Capture the cell that displays the provided text and extract its (X, Y) central coordinate. 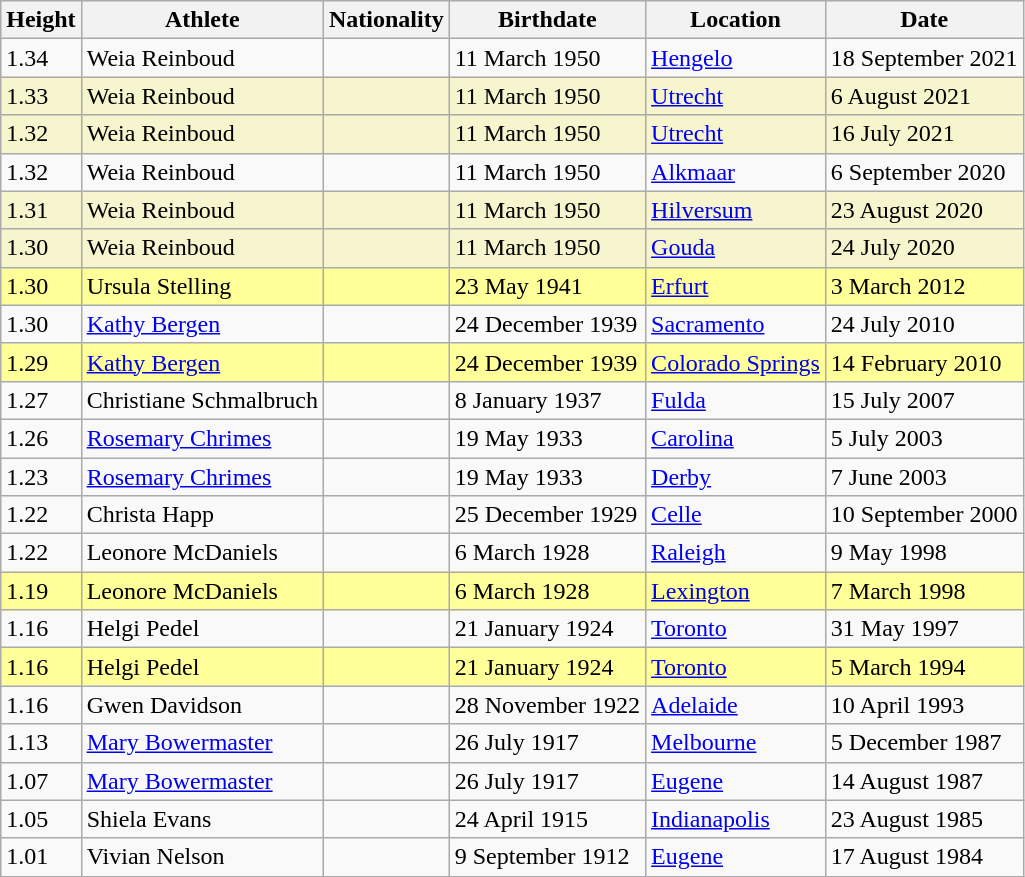
Indianapolis (736, 819)
5 March 1994 (924, 667)
1.13 (41, 743)
1.19 (41, 591)
28 November 1922 (547, 705)
Fulda (736, 400)
8 January 1937 (547, 400)
Melbourne (736, 743)
1.34 (41, 58)
Gouda (736, 248)
14 August 1987 (924, 781)
1.31 (41, 210)
5 July 2003 (924, 438)
10 September 2000 (924, 515)
Date (924, 20)
Hengelo (736, 58)
Vivian Nelson (202, 857)
23 May 1941 (547, 286)
Height (41, 20)
Ursula Stelling (202, 286)
Raleigh (736, 553)
Lexington (736, 591)
1.05 (41, 819)
9 May 1998 (924, 553)
24 April 1915 (547, 819)
23 August 1985 (924, 819)
7 March 1998 (924, 591)
1.33 (41, 96)
1.27 (41, 400)
Gwen Davidson (202, 705)
6 August 2021 (924, 96)
23 August 2020 (924, 210)
1.29 (41, 362)
17 August 1984 (924, 857)
1.01 (41, 857)
1.23 (41, 477)
7 June 2003 (924, 477)
5 December 1987 (924, 743)
Hilversum (736, 210)
31 May 1997 (924, 629)
Nationality (386, 20)
Erfurt (736, 286)
Birthdate (547, 20)
Alkmaar (736, 172)
1.26 (41, 438)
9 September 1912 (547, 857)
6 September 2020 (924, 172)
24 July 2010 (924, 324)
Colorado Springs (736, 362)
Location (736, 20)
24 July 2020 (924, 248)
Derby (736, 477)
Christiane Schmalbruch (202, 400)
18 September 2021 (924, 58)
1.07 (41, 781)
16 July 2021 (924, 134)
Adelaide (736, 705)
Athlete (202, 20)
Shiela Evans (202, 819)
25 December 1929 (547, 515)
14 February 2010 (924, 362)
10 April 1993 (924, 705)
Celle (736, 515)
Carolina (736, 438)
3 March 2012 (924, 286)
Sacramento (736, 324)
Christa Happ (202, 515)
15 July 2007 (924, 400)
